Locate the cell with the specified text and output its [X, Y] center coordinate. 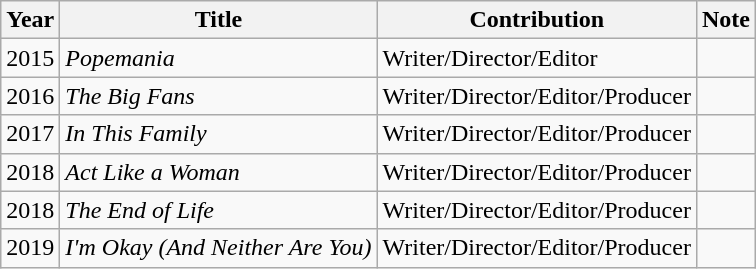
In This Family [218, 134]
2015 [30, 58]
2019 [30, 248]
The Big Fans [218, 96]
Note [726, 20]
Writer/Director/Editor [536, 58]
The End of Life [218, 210]
Contribution [536, 20]
Popemania [218, 58]
2017 [30, 134]
2016 [30, 96]
Year [30, 20]
I'm Okay (And Neither Are You) [218, 248]
Act Like a Woman [218, 172]
Title [218, 20]
